Identify which cell holds the provided text, then report its (X, Y) central coordinate. 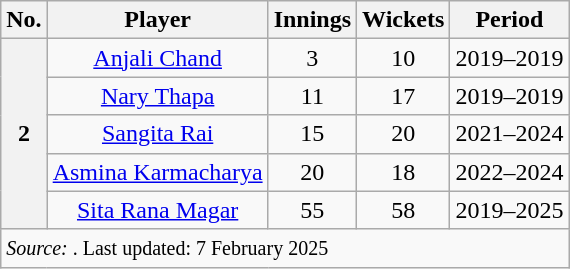
3 (312, 58)
58 (404, 210)
2021–2024 (510, 134)
10 (404, 58)
15 (312, 134)
Player (158, 20)
Nary Thapa (158, 96)
2022–2024 (510, 172)
2019–2025 (510, 210)
18 (404, 172)
17 (404, 96)
Innings (312, 20)
Anjali Chand (158, 58)
55 (312, 210)
Asmina Karmacharya (158, 172)
Source: . Last updated: 7 February 2025 (285, 248)
No. (24, 20)
Sangita Rai (158, 134)
11 (312, 96)
Period (510, 20)
2 (24, 134)
Sita Rana Magar (158, 210)
Wickets (404, 20)
